Determine the (X, Y) coordinate at the center of the cell enclosing the given text.  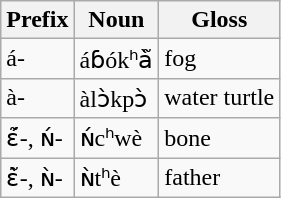
Noun (116, 20)
water turtle (220, 98)
àlɔ̀kpɔ̀ (116, 98)
Gloss (220, 20)
ɛ̃́-, ɴ́- (38, 138)
ɴ̀tʰè (116, 178)
á- (38, 59)
ɴ́cʰwè (116, 138)
Prefix (38, 20)
à- (38, 98)
ɛ̃̀-, ɴ̀- (38, 178)
fog (220, 59)
áɓókʰà̃ (116, 59)
father (220, 178)
bone (220, 138)
